Search for the cell housing the specified text and yield its [x, y] center coordinate. 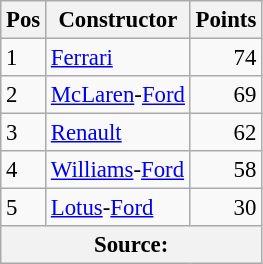
Williams-Ford [118, 170]
Ferrari [118, 58]
3 [24, 133]
5 [24, 208]
McLaren-Ford [118, 95]
Pos [24, 20]
1 [24, 58]
Lotus-Ford [118, 208]
74 [226, 58]
2 [24, 95]
69 [226, 95]
Constructor [118, 20]
62 [226, 133]
Points [226, 20]
30 [226, 208]
Source: [132, 245]
4 [24, 170]
Renault [118, 133]
58 [226, 170]
